Identify which cell holds the provided text, then report its (x, y) central coordinate. 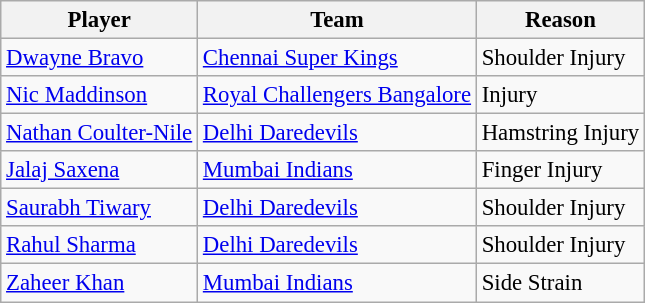
Injury (560, 95)
Finger Injury (560, 170)
Team (338, 20)
Nathan Coulter-Nile (100, 133)
Hamstring Injury (560, 133)
Dwayne Bravo (100, 58)
Rahul Sharma (100, 245)
Saurabh Tiwary (100, 208)
Reason (560, 20)
Nic Maddinson (100, 95)
Jalaj Saxena (100, 170)
Chennai Super Kings (338, 58)
Zaheer Khan (100, 283)
Player (100, 20)
Side Strain (560, 283)
Royal Challengers Bangalore (338, 95)
